Search for the cell housing the specified text and yield its [x, y] center coordinate. 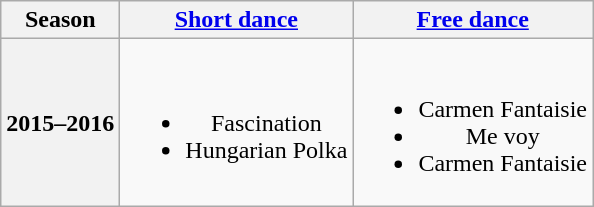
Carmen Fantaisie Me voy Carmen Fantaisie [473, 122]
Season [60, 20]
2015–2016 [60, 122]
Free dance [473, 20]
Fascination Hungarian Polka [236, 122]
Short dance [236, 20]
